Output the [x, y] coordinate of the center of the cell containing the given text.  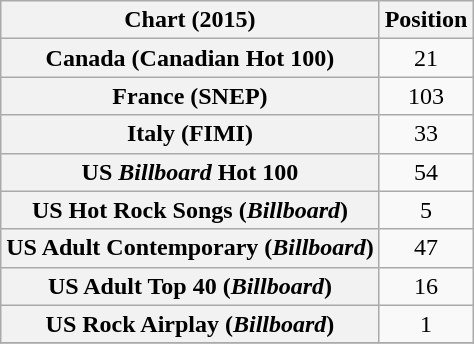
US Rock Airplay (Billboard) [190, 324]
US Billboard Hot 100 [190, 172]
Canada (Canadian Hot 100) [190, 58]
54 [426, 172]
5 [426, 210]
33 [426, 134]
US Adult Top 40 (Billboard) [190, 286]
47 [426, 248]
Position [426, 20]
103 [426, 96]
16 [426, 286]
Chart (2015) [190, 20]
US Hot Rock Songs (Billboard) [190, 210]
US Adult Contemporary (Billboard) [190, 248]
France (SNEP) [190, 96]
21 [426, 58]
Italy (FIMI) [190, 134]
1 [426, 324]
